Output the (x, y) coordinate of the center of the cell containing the given text.  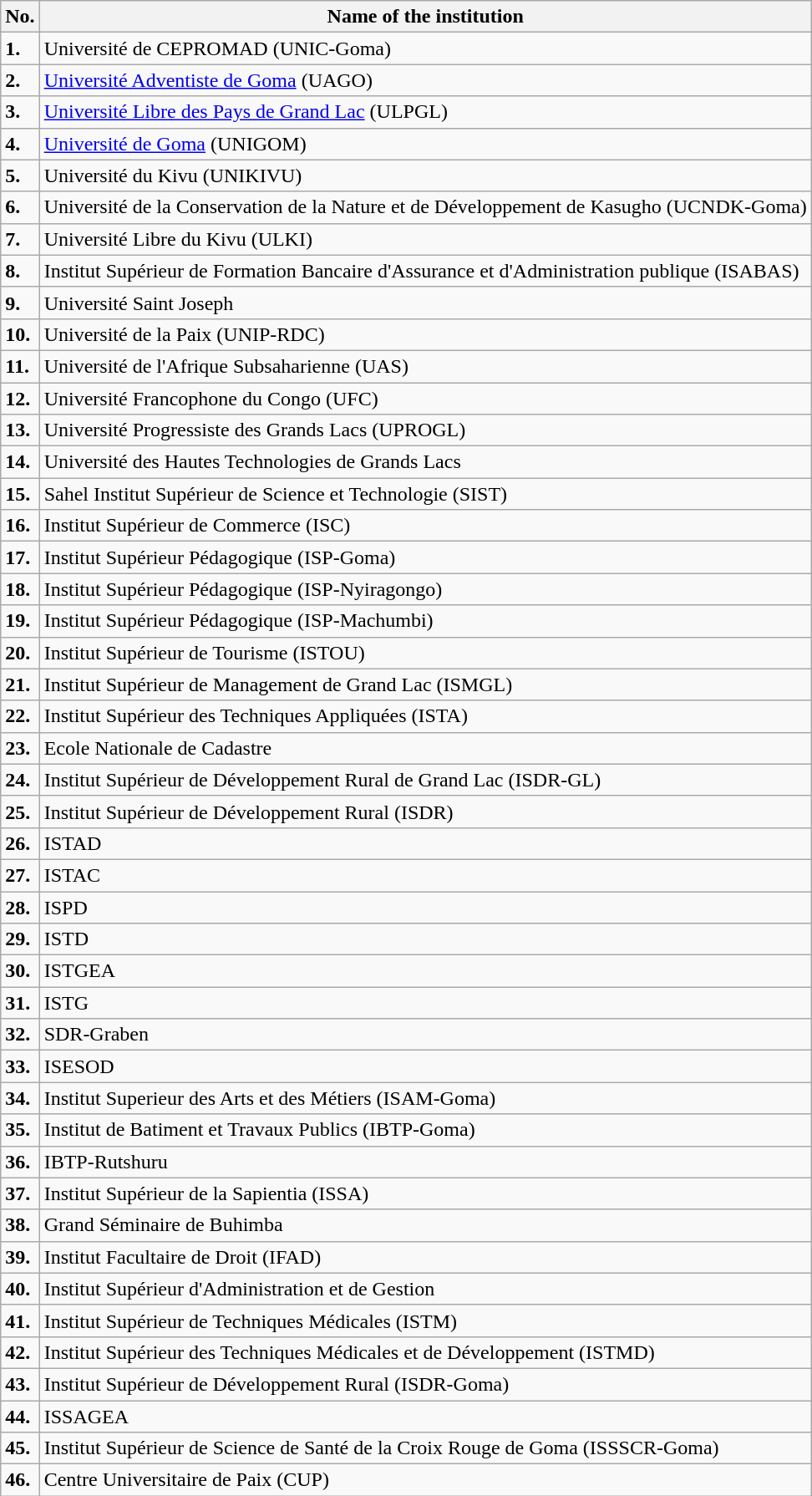
11. (20, 366)
28. (20, 907)
Institut Supérieur de Management de Grand Lac (ISMGL) (425, 684)
32. (20, 1035)
20. (20, 653)
10. (20, 334)
5. (20, 176)
SDR-Graben (425, 1035)
Institut Supérieur de Développement Rural (ISDR-Goma) (425, 1384)
45. (20, 1448)
Institut de Batiment et Travaux Publics (IBTP-Goma) (425, 1130)
37. (20, 1193)
Université de la Paix (UNIP-RDC) (425, 334)
39. (20, 1257)
Université Saint Joseph (425, 303)
1. (20, 48)
33. (20, 1066)
7. (20, 239)
Institut Supérieur des Techniques Appliquées (ISTA) (425, 716)
ISTAC (425, 875)
43. (20, 1384)
25. (20, 812)
Institut Supérieur de Développement Rural (ISDR) (425, 812)
38. (20, 1225)
41. (20, 1320)
Institut Supérieur d'Administration et de Gestion (425, 1289)
ISSAGEA (425, 1417)
4. (20, 144)
13. (20, 430)
Université Francophone du Congo (UFC) (425, 399)
15. (20, 494)
Institut Supérieur Pédagogique (ISP-Goma) (425, 557)
30. (20, 971)
2. (20, 80)
12. (20, 399)
Université de Goma (UNIGOM) (425, 144)
3. (20, 112)
Université Adventiste de Goma (UAGO) (425, 80)
36. (20, 1162)
No. (20, 17)
21. (20, 684)
34. (20, 1098)
Institut Supérieur de Techniques Médicales (ISTM) (425, 1320)
44. (20, 1417)
ISPD (425, 907)
17. (20, 557)
29. (20, 939)
IBTP-Rutshuru (425, 1162)
19. (20, 621)
Institut Supérieur de Développement Rural de Grand Lac (ISDR-GL) (425, 780)
Institut Supérieur des Techniques Médicales et de Développement (ISTMD) (425, 1352)
Institut Supérieur de Science de Santé de la Croix Rouge de Goma (ISSSCR-Goma) (425, 1448)
23. (20, 748)
Sahel Institut Supérieur de Science et Technologie (SIST) (425, 494)
35. (20, 1130)
26. (20, 843)
9. (20, 303)
Name of the institution (425, 17)
40. (20, 1289)
42. (20, 1352)
8. (20, 271)
Université de l'Afrique Subsaharienne (UAS) (425, 366)
Institut Supérieur Pédagogique (ISP-Machumbi) (425, 621)
14. (20, 462)
Université Libre des Pays de Grand Lac (ULPGL) (425, 112)
Institut Supérieur Pédagogique (ISP-Nyiragongo) (425, 589)
6. (20, 207)
31. (20, 1003)
24. (20, 780)
27. (20, 875)
Institut Supérieur de la Sapientia (ISSA) (425, 1193)
Grand Séminaire de Buhimba (425, 1225)
ISTD (425, 939)
16. (20, 526)
18. (20, 589)
ISTG (425, 1003)
ISTGEA (425, 971)
Université de CEPROMAD (UNIC-Goma) (425, 48)
Institut Supérieur de Tourisme (ISTOU) (425, 653)
Université Progressiste des Grands Lacs (UPROGL) (425, 430)
Institut Supérieur de Commerce (ISC) (425, 526)
ISTAD (425, 843)
Institut Supérieur de Formation Bancaire d'Assurance et d'Administration publique (ISABAS) (425, 271)
22. (20, 716)
Université du Kivu (UNIKIVU) (425, 176)
Université de la Conservation de la Nature et de Développement de Kasugho (UCNDK-Goma) (425, 207)
Université des Hautes Technologies de Grands Lacs (425, 462)
Université Libre du Kivu (ULKI) (425, 239)
ISESOD (425, 1066)
Ecole Nationale de Cadastre (425, 748)
Institut Superieur des Arts et des Métiers (ISAM-Goma) (425, 1098)
Institut Facultaire de Droit (IFAD) (425, 1257)
Centre Universitaire de Paix (CUP) (425, 1480)
46. (20, 1480)
